Provide the [x, y] coordinate of the cell's center where the given text is located.  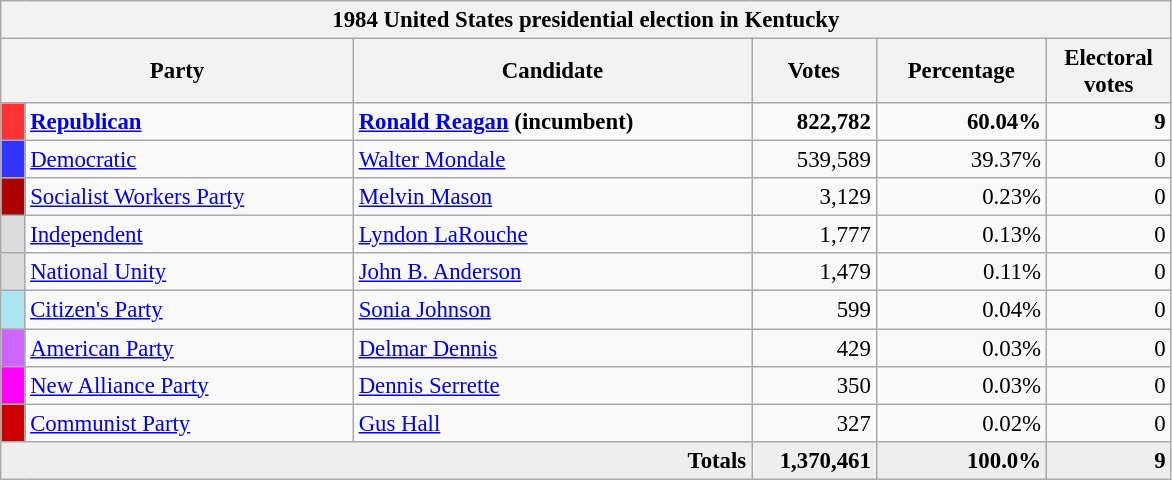
100.0% [961, 460]
Republican [189, 122]
Votes [814, 72]
Democratic [189, 160]
0.11% [961, 273]
Dennis Serrette [552, 385]
1984 United States presidential election in Kentucky [586, 20]
Gus Hall [552, 423]
Walter Mondale [552, 160]
Communist Party [189, 423]
429 [814, 348]
60.04% [961, 122]
0.02% [961, 423]
American Party [189, 348]
39.37% [961, 160]
New Alliance Party [189, 385]
1,370,461 [814, 460]
Ronald Reagan (incumbent) [552, 122]
Electoral votes [1108, 72]
Melvin Mason [552, 197]
John B. Anderson [552, 273]
Percentage [961, 72]
327 [814, 423]
539,589 [814, 160]
Socialist Workers Party [189, 197]
350 [814, 385]
0.04% [961, 310]
Independent [189, 235]
1,479 [814, 273]
Citizen's Party [189, 310]
822,782 [814, 122]
National Unity [189, 273]
0.23% [961, 197]
Candidate [552, 72]
3,129 [814, 197]
Sonia Johnson [552, 310]
1,777 [814, 235]
Totals [376, 460]
Delmar Dennis [552, 348]
Lyndon LaRouche [552, 235]
599 [814, 310]
Party [178, 72]
0.13% [961, 235]
